From the cell containing the given text, extract its center point as (x, y) coordinate. 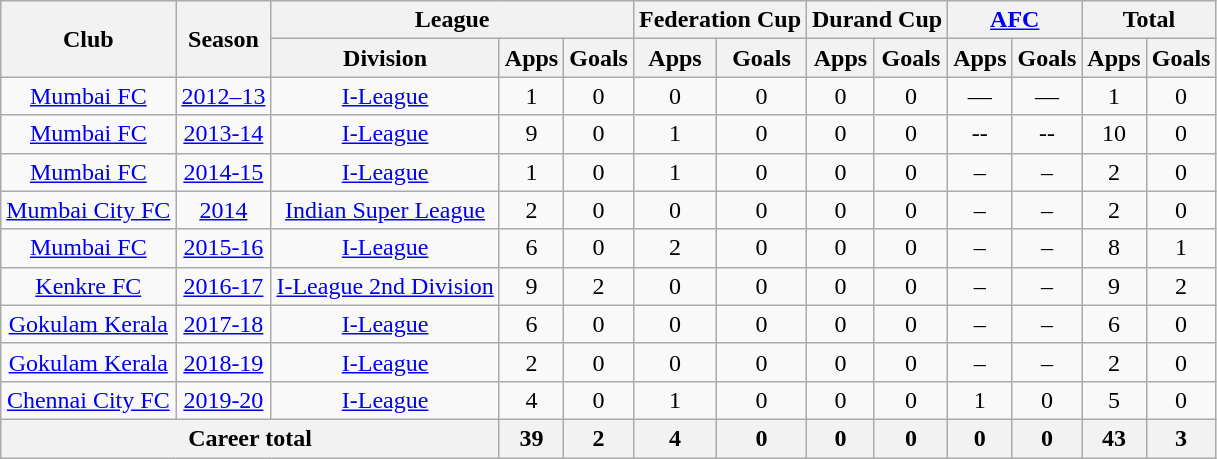
43 (1114, 438)
Mumbai City FC (88, 210)
2013-14 (224, 134)
Club (88, 39)
League (452, 20)
Season (224, 39)
Career total (250, 438)
Federation Cup (720, 20)
5 (1114, 400)
2014 (224, 210)
2017-18 (224, 324)
Total (1149, 20)
3 (1181, 438)
Durand Cup (878, 20)
2014-15 (224, 172)
Kenkre FC (88, 286)
2016-17 (224, 286)
Indian Super League (385, 210)
8 (1114, 248)
2019-20 (224, 400)
2015-16 (224, 248)
39 (531, 438)
2012–13 (224, 96)
Chennai City FC (88, 400)
2018-19 (224, 362)
I-League 2nd Division (385, 286)
AFC (1015, 20)
Division (385, 58)
10 (1114, 134)
